Return (X, Y) of the center of cell containing provided text 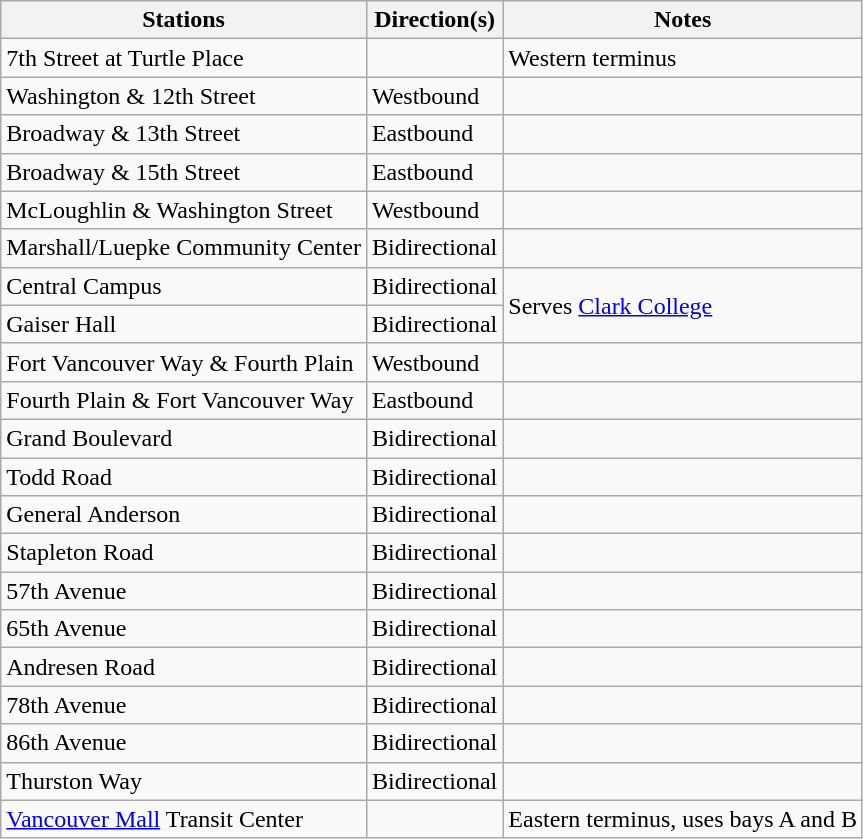
Notes (683, 20)
Washington & 12th Street (184, 96)
Fourth Plain & Fort Vancouver Way (184, 400)
Andresen Road (184, 667)
Gaiser Hall (184, 324)
Fort Vancouver Way & Fourth Plain (184, 362)
Central Campus (184, 286)
Eastern terminus, uses bays A and B (683, 819)
Broadway & 15th Street (184, 172)
Serves Clark College (683, 305)
Stapleton Road (184, 553)
Vancouver Mall Transit Center (184, 819)
Direction(s) (434, 20)
General Anderson (184, 515)
65th Avenue (184, 629)
Marshall/Luepke Community Center (184, 248)
86th Avenue (184, 743)
Thurston Way (184, 781)
Todd Road (184, 477)
Western terminus (683, 58)
McLoughlin & Washington Street (184, 210)
Broadway & 13th Street (184, 134)
7th Street at Turtle Place (184, 58)
57th Avenue (184, 591)
78th Avenue (184, 705)
Stations (184, 20)
Grand Boulevard (184, 438)
